Output the (X, Y) coordinate of the center of the cell containing the given text.  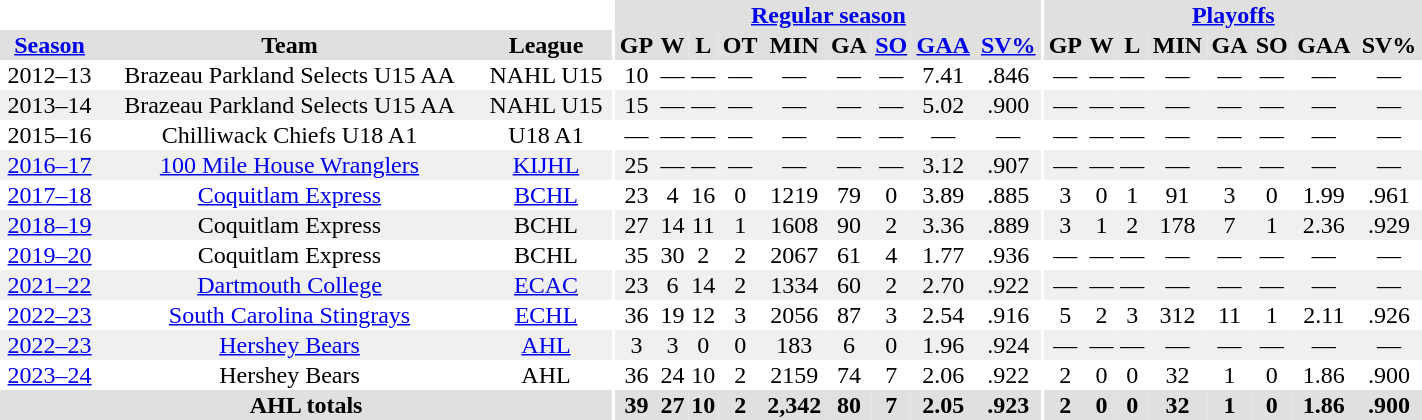
19 (672, 315)
2067 (794, 255)
2.11 (1324, 315)
2,342 (794, 405)
.907 (1008, 165)
2023–24 (50, 375)
Playoffs (1234, 15)
.924 (1008, 345)
.961 (1389, 195)
2159 (794, 375)
Chilliwack Chiefs U18 A1 (290, 135)
74 (849, 375)
91 (1178, 195)
.936 (1008, 255)
5.02 (943, 105)
7.41 (943, 75)
39 (636, 405)
79 (849, 195)
.916 (1008, 315)
35 (636, 255)
.929 (1389, 225)
1.96 (943, 345)
2.54 (943, 315)
2.05 (943, 405)
15 (636, 105)
2015–16 (50, 135)
2013–14 (50, 105)
KIJHL (546, 165)
Team (290, 45)
.846 (1008, 75)
90 (849, 225)
2012–13 (50, 75)
2.06 (943, 375)
Season (50, 45)
South Carolina Stingrays (290, 315)
2017–18 (50, 195)
100 Mile House Wranglers (290, 165)
60 (849, 285)
3.12 (943, 165)
178 (1178, 225)
2056 (794, 315)
Dartmouth College (290, 285)
25 (636, 165)
1219 (794, 195)
Regular season (829, 15)
61 (849, 255)
.885 (1008, 195)
183 (794, 345)
League (546, 45)
2.36 (1324, 225)
24 (672, 375)
3.89 (943, 195)
U18 A1 (546, 135)
80 (849, 405)
1334 (794, 285)
OT (740, 45)
AHL totals (306, 405)
.926 (1389, 315)
12 (704, 315)
16 (704, 195)
3.36 (943, 225)
2.70 (943, 285)
2016–17 (50, 165)
2021–22 (50, 285)
.889 (1008, 225)
312 (1178, 315)
.923 (1008, 405)
30 (672, 255)
1608 (794, 225)
ECHL (546, 315)
ECAC (546, 285)
2019–20 (50, 255)
1.99 (1324, 195)
87 (849, 315)
2018–19 (50, 225)
1.77 (943, 255)
5 (1066, 315)
